Determine the [x, y] coordinate at the center of the cell enclosing the given text.  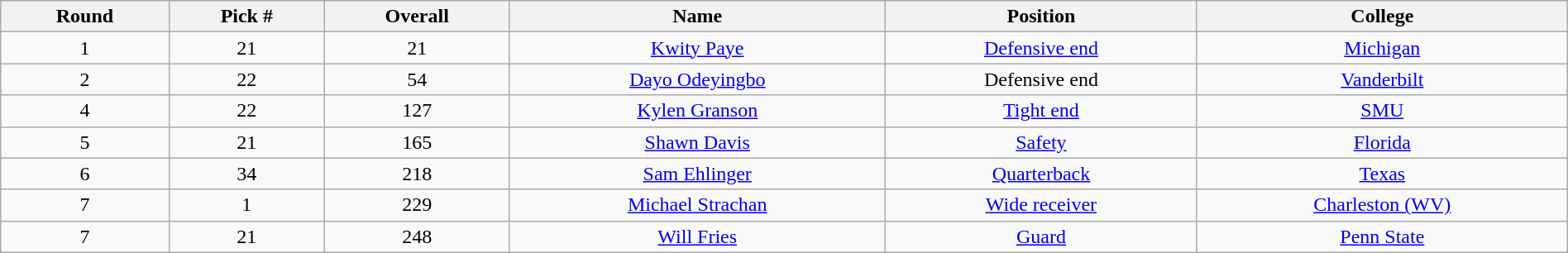
Florida [1382, 142]
Kylen Granson [697, 111]
Overall [417, 17]
6 [84, 174]
College [1382, 17]
Shawn Davis [697, 142]
Position [1040, 17]
2 [84, 79]
Texas [1382, 174]
127 [417, 111]
Penn State [1382, 236]
Michigan [1382, 48]
165 [417, 142]
Pick # [246, 17]
54 [417, 79]
Will Fries [697, 236]
Round [84, 17]
Safety [1040, 142]
Wide receiver [1040, 205]
5 [84, 142]
248 [417, 236]
Dayo Odeyingbo [697, 79]
Vanderbilt [1382, 79]
229 [417, 205]
Name [697, 17]
Michael Strachan [697, 205]
Quarterback [1040, 174]
Sam Ehlinger [697, 174]
Guard [1040, 236]
Kwity Paye [697, 48]
218 [417, 174]
Charleston (WV) [1382, 205]
4 [84, 111]
SMU [1382, 111]
34 [246, 174]
Tight end [1040, 111]
